Scan for the cell matching the given text and deliver its (x, y) coordinate at center. 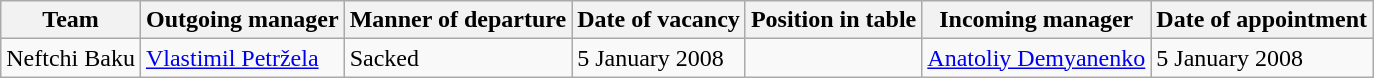
Incoming manager (1036, 20)
Neftchi Baku (71, 58)
Sacked (458, 58)
Date of appointment (1262, 20)
Outgoing manager (242, 20)
Anatoliy Demyanenko (1036, 58)
Date of vacancy (659, 20)
Vlastimil Petržela (242, 58)
Position in table (833, 20)
Team (71, 20)
Manner of departure (458, 20)
